Determine the [x, y] coordinate at the center of the cell enclosing the given text.  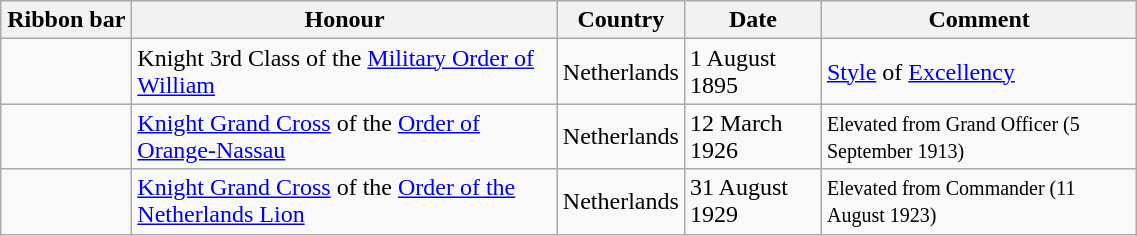
Knight 3rd Class of the Military Order of William [345, 72]
Elevated from Commander (11 August 1923) [978, 202]
Ribbon bar [66, 20]
Knight Grand Cross of the Order of Orange-Nassau [345, 136]
Honour [345, 20]
Country [620, 20]
31 August 1929 [752, 202]
Knight Grand Cross of the Order of the Netherlands Lion [345, 202]
Date [752, 20]
Comment [978, 20]
1 August 1895 [752, 72]
Style of Excellency [978, 72]
12 March 1926 [752, 136]
Elevated from Grand Officer (5 September 1913) [978, 136]
